Extract the [X, Y] coordinate from the center of the cell holding the provided text.  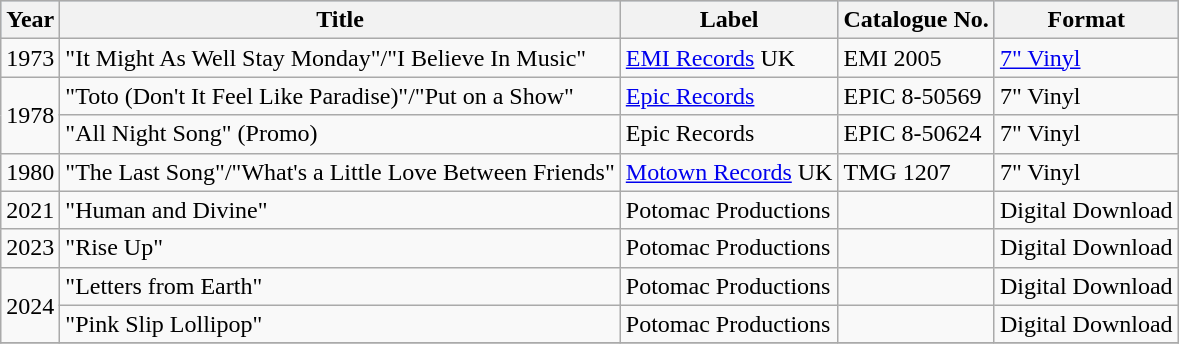
2023 [30, 248]
Format [1086, 20]
2024 [30, 305]
EPIC 8-50624 [916, 134]
EMI 2005 [916, 58]
"Rise Up" [340, 248]
"The Last Song"/"What's a Little Love Between Friends" [340, 172]
EPIC 8-50569 [916, 96]
Title [340, 20]
Catalogue No. [916, 20]
"Human and Divine" [340, 210]
1978 [30, 115]
2021 [30, 210]
Year [30, 20]
"It Might As Well Stay Monday"/"I Believe In Music" [340, 58]
1973 [30, 58]
Motown Records UK [729, 172]
Label [729, 20]
EMI Records UK [729, 58]
TMG 1207 [916, 172]
"All Night Song" (Promo) [340, 134]
"Pink Slip Lollipop" [340, 324]
"Letters from Earth" [340, 286]
"Toto (Don't It Feel Like Paradise)"/"Put on a Show" [340, 96]
1980 [30, 172]
